Determine the (X, Y) coordinate at the center of the cell enclosing the given text.  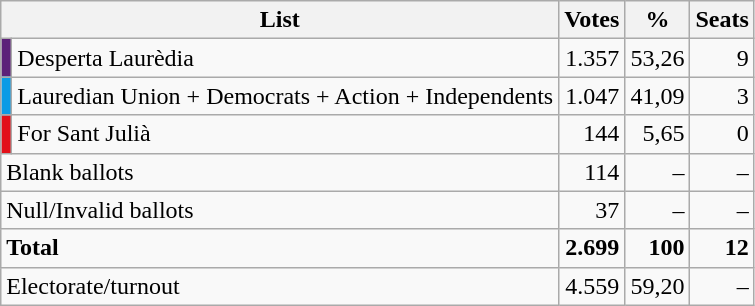
Null/Invalid ballots (280, 210)
For Sant Julià (286, 134)
% (658, 20)
1.357 (592, 58)
53,26 (658, 58)
Lauredian Union + Democrats + Action + Independents (286, 96)
5,65 (658, 134)
List (280, 20)
41,09 (658, 96)
9 (722, 58)
144 (592, 134)
4.559 (592, 286)
Total (280, 248)
100 (658, 248)
1.047 (592, 96)
Blank ballots (280, 172)
0 (722, 134)
2.699 (592, 248)
12 (722, 248)
Votes (592, 20)
Seats (722, 20)
Desperta Laurèdia (286, 58)
114 (592, 172)
59,20 (658, 286)
3 (722, 96)
37 (592, 210)
Electorate/turnout (280, 286)
